Detect which cell encompasses the target text, then output its [X, Y] center coordinate. 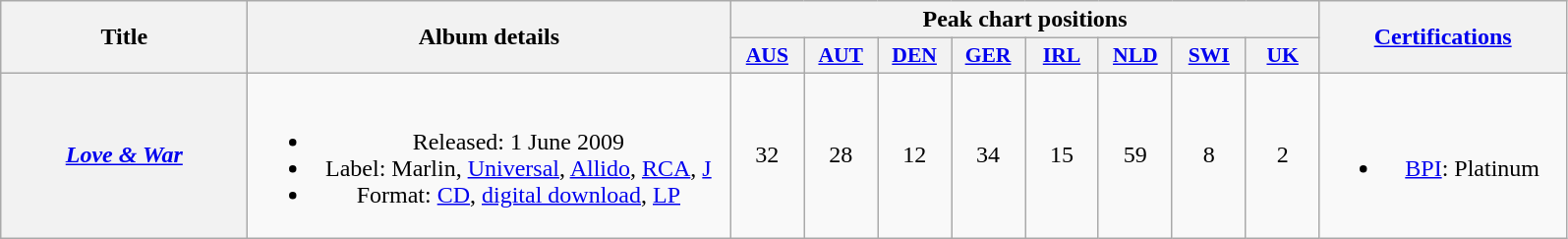
AUS [767, 56]
Peak chart positions [1024, 20]
15 [1062, 155]
12 [914, 155]
GER [989, 56]
UK [1282, 56]
Album details [490, 37]
NLD [1134, 56]
Love & War [124, 155]
59 [1134, 155]
BPI: Platinum [1443, 155]
Released: 1 June 2009Label: Marlin, Universal, Allido, RCA, JFormat: CD, digital download, LP [490, 155]
32 [767, 155]
2 [1282, 155]
DEN [914, 56]
28 [842, 155]
8 [1209, 155]
Certifications [1443, 37]
AUT [842, 56]
IRL [1062, 56]
34 [989, 155]
SWI [1209, 56]
Title [124, 37]
